Output the (x, y) coordinate of the center of the cell containing the given text.  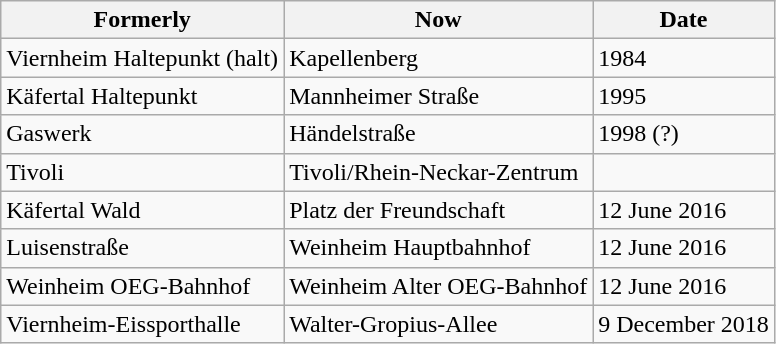
Weinheim Hauptbahnhof (438, 248)
Tivoli/Rhein-Neckar-Zentrum (438, 172)
Händelstraße (438, 134)
Käfertal Haltepunkt (142, 96)
Mannheimer Straße (438, 96)
1998 (?) (684, 134)
Tivoli (142, 172)
1995 (684, 96)
Gaswerk (142, 134)
Viernheim Haltepunkt (halt) (142, 58)
Now (438, 20)
9 December 2018 (684, 324)
Walter-Gropius-Allee (438, 324)
Viernheim-Eissporthalle (142, 324)
1984 (684, 58)
Date (684, 20)
Weinheim Alter OEG-Bahnhof (438, 286)
Platz der Freundschaft (438, 210)
Weinheim OEG-Bahnhof (142, 286)
Käfertal Wald (142, 210)
Kapellenberg (438, 58)
Formerly (142, 20)
Luisenstraße (142, 248)
